Capture the cell that displays the provided text and extract its (X, Y) central coordinate. 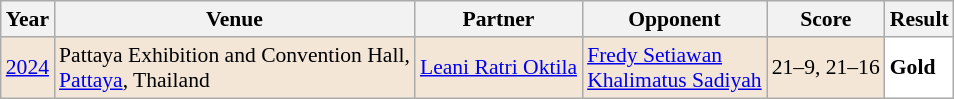
Score (826, 19)
Year (28, 19)
Partner (498, 19)
Venue (234, 19)
Gold (920, 68)
Pattaya Exhibition and Convention Hall,Pattaya, Thailand (234, 68)
Result (920, 19)
Leani Ratri Oktila (498, 68)
Opponent (674, 19)
Fredy Setiawan Khalimatus Sadiyah (674, 68)
2024 (28, 68)
21–9, 21–16 (826, 68)
